Locate the cell with the specified text and output its (X, Y) center coordinate. 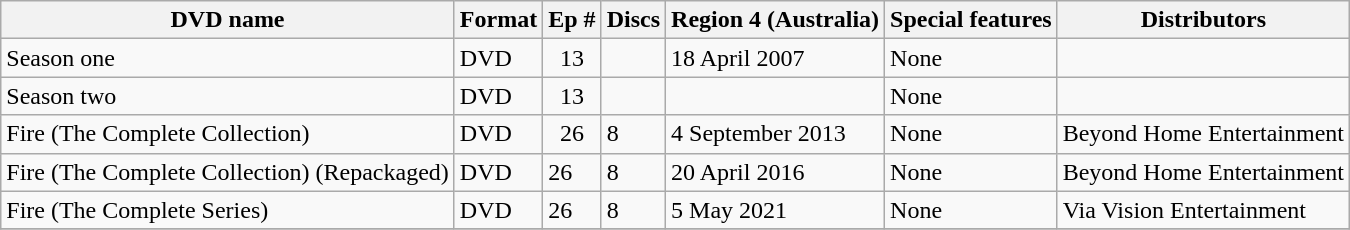
Via Vision Entertainment (1203, 210)
Season two (228, 96)
Season one (228, 58)
5 May 2021 (776, 210)
Discs (633, 20)
Region 4 (Australia) (776, 20)
18 April 2007 (776, 58)
Ep # (572, 20)
DVD name (228, 20)
4 September 2013 (776, 134)
Fire (The Complete Collection) (228, 134)
Fire (The Complete Series) (228, 210)
20 April 2016 (776, 172)
Fire (The Complete Collection) (Repackaged) (228, 172)
Special features (972, 20)
Format (498, 20)
Distributors (1203, 20)
